Scan for the cell matching the given text and deliver its [X, Y] coordinate at center. 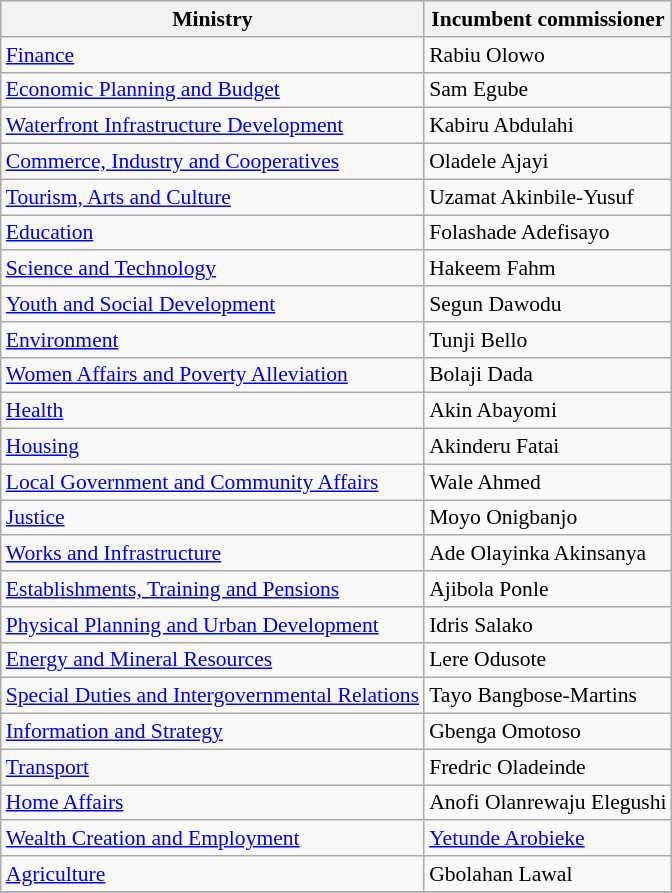
Environment [212, 340]
Sam Egube [548, 90]
Segun Dawodu [548, 304]
Oladele Ajayi [548, 162]
Special Duties and Intergovernmental Relations [212, 696]
Kabiru Abdulahi [548, 126]
Idris Salako [548, 625]
Gbenga Omotoso [548, 732]
Education [212, 233]
Wealth Creation and Employment [212, 839]
Local Government and Community Affairs [212, 482]
Energy and Mineral Resources [212, 660]
Incumbent commissioner [548, 19]
Establishments, Training and Pensions [212, 589]
Transport [212, 767]
Commerce, Industry and Cooperatives [212, 162]
Justice [212, 518]
Agriculture [212, 874]
Tunji Bello [548, 340]
Hakeem Fahm [548, 269]
Economic Planning and Budget [212, 90]
Waterfront Infrastructure Development [212, 126]
Housing [212, 447]
Yetunde Arobieke [548, 839]
Science and Technology [212, 269]
Women Affairs and Poverty Alleviation [212, 375]
Works and Infrastructure [212, 554]
Moyo Onigbanjo [548, 518]
Wale Ahmed [548, 482]
Health [212, 411]
Anofi Olanrewaju Elegushi [548, 803]
Uzamat Akinbile-Yusuf [548, 197]
Physical Planning and Urban Development [212, 625]
Folashade Adefisayo [548, 233]
Youth and Social Development [212, 304]
Home Affairs [212, 803]
Finance [212, 55]
Gbolahan Lawal [548, 874]
Ajibola Ponle [548, 589]
Lere Odusote [548, 660]
Ministry [212, 19]
Akinderu Fatai [548, 447]
Bolaji Dada [548, 375]
Akin Abayomi [548, 411]
Ade Olayinka Akinsanya [548, 554]
Tayo Bangbose-Martins [548, 696]
Tourism, Arts and Culture [212, 197]
Information and Strategy [212, 732]
Fredric Oladeinde [548, 767]
Rabiu Olowo [548, 55]
